Determine the (x, y) coordinate at the center of the cell enclosing the given text.  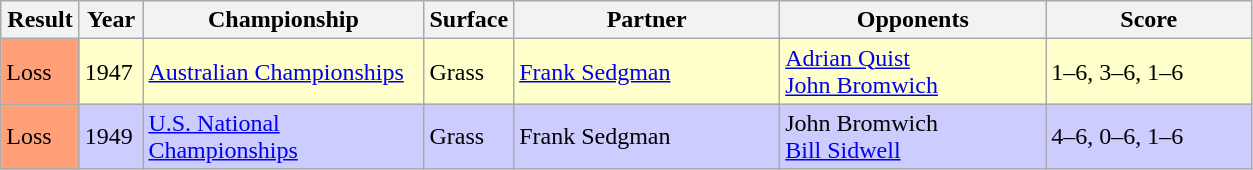
4–6, 0–6, 1–6 (1149, 136)
Adrian Quist John Bromwich (913, 72)
John Bromwich Bill Sidwell (913, 136)
Championship (284, 20)
U.S. National Championships (284, 136)
1949 (111, 136)
Score (1149, 20)
1947 (111, 72)
1–6, 3–6, 1–6 (1149, 72)
Surface (469, 20)
Partner (647, 20)
Result (40, 20)
Australian Championships (284, 72)
Opponents (913, 20)
Year (111, 20)
